Return [x, y] of the center of cell containing provided text 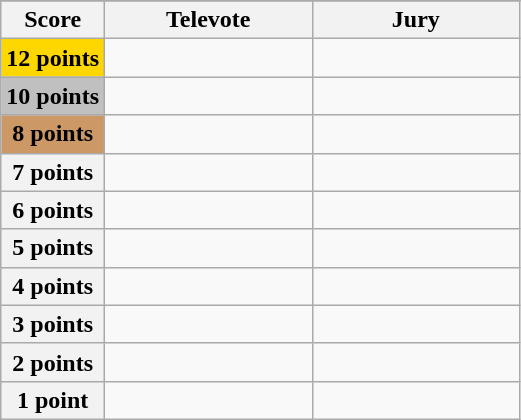
2 points [53, 362]
1 point [53, 400]
Televote [209, 20]
10 points [53, 96]
12 points [53, 58]
3 points [53, 324]
6 points [53, 210]
4 points [53, 286]
8 points [53, 134]
5 points [53, 248]
Score [53, 20]
7 points [53, 172]
Jury [416, 20]
